Scan for the cell matching the given text and deliver its [x, y] coordinate at center. 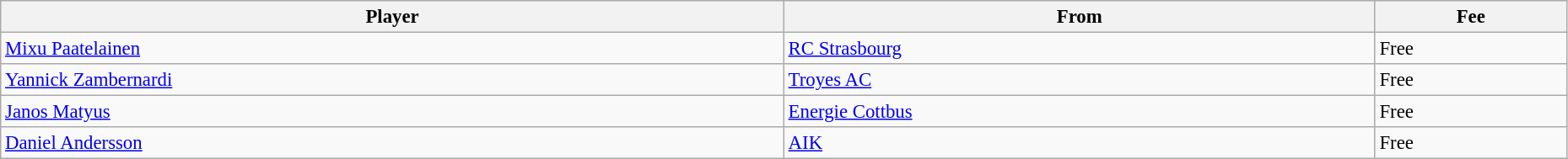
AIK [1080, 143]
Troyes AC [1080, 80]
Yannick Zambernardi [393, 80]
Daniel Andersson [393, 143]
Janos Matyus [393, 112]
Energie Cottbus [1080, 112]
RC Strasbourg [1080, 49]
Fee [1471, 17]
Player [393, 17]
Mixu Paatelainen [393, 49]
From [1080, 17]
